Search for the cell housing the specified text and yield its (X, Y) center coordinate. 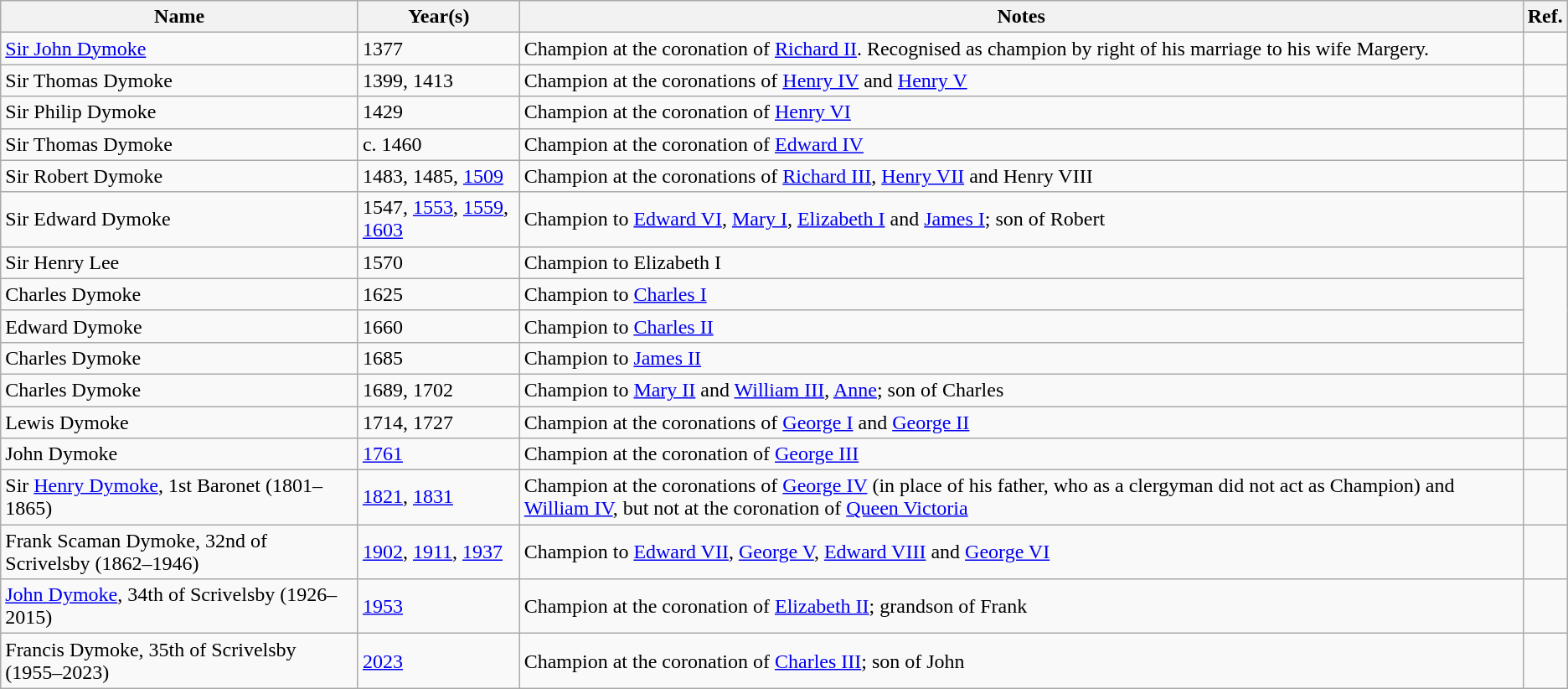
Champion to Charles I (1021, 294)
Sir Robert Dymoke (179, 176)
1399, 1413 (439, 80)
Sir Henry Lee (179, 262)
1547, 1553, 1559, 1603 (439, 220)
1483, 1485, 1509 (439, 176)
1429 (439, 112)
Champion to Charles II (1021, 326)
Edward Dymoke (179, 326)
Champion to Mary II and William III, Anne; son of Charles (1021, 390)
Champion at the coronations of Richard III, Henry VII and Henry VIII (1021, 176)
Ref. (1545, 17)
1660 (439, 326)
Name (179, 17)
Champion at the coronation of Richard II. Recognised as champion by right of his marriage to his wife Margery. (1021, 49)
Champion to Edward VI, Mary I, Elizabeth I and James I; son of Robert (1021, 220)
Champion at the coronation of George III (1021, 454)
John Dymoke, 34th of Scrivelsby (1926–2015) (179, 607)
1902, 1911, 1937 (439, 552)
Champion at the coronation of Elizabeth II; grandson of Frank (1021, 607)
Frank Scaman Dymoke, 32nd of Scrivelsby (1862–1946) (179, 552)
Champion to Edward VII, George V, Edward VIII and George VI (1021, 552)
Champion at the coronations of George I and George II (1021, 422)
1570 (439, 262)
1625 (439, 294)
Sir Henry Dymoke, 1st Baronet (1801–1865) (179, 498)
Champion at the coronation of Henry VI (1021, 112)
Sir Edward Dymoke (179, 220)
c. 1460 (439, 144)
Sir Philip Dymoke (179, 112)
Sir John Dymoke (179, 49)
1821, 1831 (439, 498)
2023 (439, 661)
John Dymoke (179, 454)
Lewis Dymoke (179, 422)
1685 (439, 358)
1714, 1727 (439, 422)
Champion at the coronation of Edward IV (1021, 144)
Champion to James II (1021, 358)
1377 (439, 49)
Francis Dymoke, 35th of Scrivelsby (1955–2023) (179, 661)
1953 (439, 607)
1689, 1702 (439, 390)
Champion at the coronations of Henry IV and Henry V (1021, 80)
Champion at the coronation of Charles III; son of John (1021, 661)
Notes (1021, 17)
Champion to Elizabeth I (1021, 262)
1761 (439, 454)
Year(s) (439, 17)
